Find where the given text appears and provide that cell's center as [X, Y] coordinate. 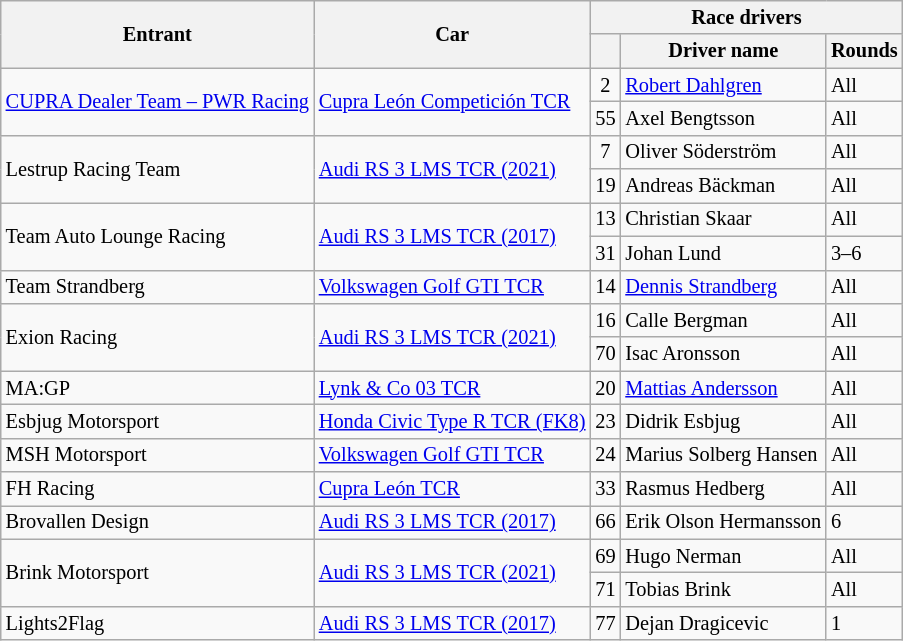
CUPRA Dealer Team – PWR Racing [158, 102]
70 [605, 354]
23 [605, 421]
31 [605, 253]
Hugo Nerman [723, 556]
3–6 [864, 253]
Car [452, 34]
13 [605, 219]
Dennis Strandberg [723, 287]
Brovallen Design [158, 522]
Dejan Dragicevic [723, 623]
77 [605, 623]
Robert Dahlgren [723, 85]
2 [605, 85]
Cupra León TCR [452, 489]
Esbjug Motorsport [158, 421]
Race drivers [746, 17]
33 [605, 489]
55 [605, 118]
Lestrup Racing Team [158, 168]
7 [605, 152]
24 [605, 455]
Lynk & Co 03 TCR [452, 388]
Exion Racing [158, 336]
69 [605, 556]
Team Auto Lounge Racing [158, 236]
Lights2Flag [158, 623]
Johan Lund [723, 253]
Erik Olson Hermansson [723, 522]
Brink Motorsport [158, 572]
Didrik Esbjug [723, 421]
66 [605, 522]
Andreas Bäckman [723, 186]
6 [864, 522]
Christian Skaar [723, 219]
Calle Bergman [723, 320]
Rasmus Hedberg [723, 489]
Isac Aronsson [723, 354]
Tobias Brink [723, 589]
Mattias Andersson [723, 388]
Entrant [158, 34]
Rounds [864, 51]
16 [605, 320]
Team Strandberg [158, 287]
Oliver Söderström [723, 152]
Marius Solberg Hansen [723, 455]
20 [605, 388]
1 [864, 623]
Axel Bengtsson [723, 118]
71 [605, 589]
14 [605, 287]
Driver name [723, 51]
MA:GP [158, 388]
FH Racing [158, 489]
Cupra León Competición TCR [452, 102]
Honda Civic Type R TCR (FK8) [452, 421]
MSH Motorsport [158, 455]
19 [605, 186]
